Detect which cell encompasses the target text, then output its [x, y] center coordinate. 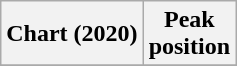
Peakposition [189, 34]
Chart (2020) [72, 34]
